Find where the given text appears and provide that cell's center as [x, y] coordinate. 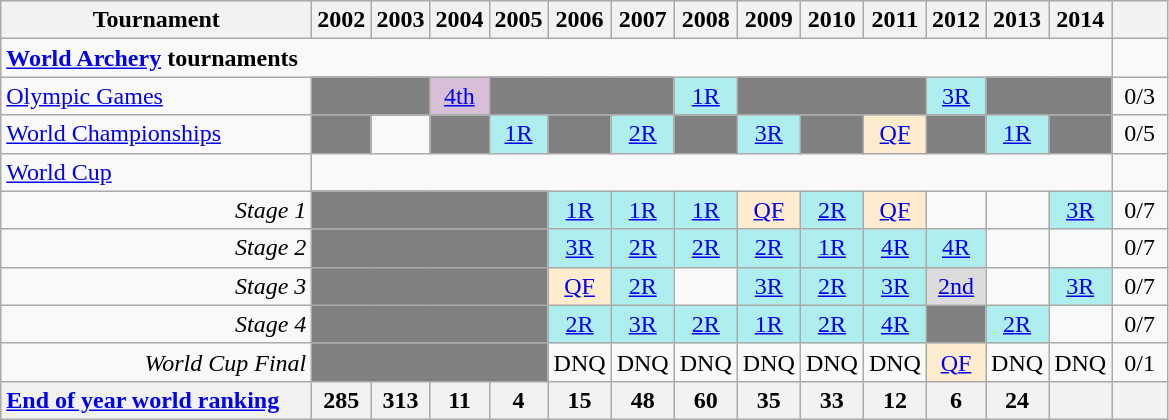
11 [460, 400]
0/1 [1140, 362]
2012 [956, 20]
2011 [894, 20]
2010 [832, 20]
2008 [706, 20]
0/5 [1140, 134]
Stage 4 [156, 324]
2004 [460, 20]
2014 [1080, 20]
6 [956, 400]
313 [400, 400]
World Archery tournaments [556, 58]
4th [460, 96]
2002 [342, 20]
33 [832, 400]
Olympic Games [156, 96]
World Championships [156, 134]
2006 [580, 20]
35 [768, 400]
World Cup Final [156, 362]
2013 [1018, 20]
12 [894, 400]
15 [580, 400]
60 [706, 400]
End of year world ranking [156, 400]
0/3 [1140, 96]
2007 [642, 20]
2003 [400, 20]
Stage 2 [156, 248]
Tournament [156, 20]
World Cup [156, 172]
285 [342, 400]
4 [518, 400]
Stage 1 [156, 210]
24 [1018, 400]
2009 [768, 20]
48 [642, 400]
Stage 3 [156, 286]
2005 [518, 20]
2nd [956, 286]
